Search for the cell housing the specified text and yield its (X, Y) center coordinate. 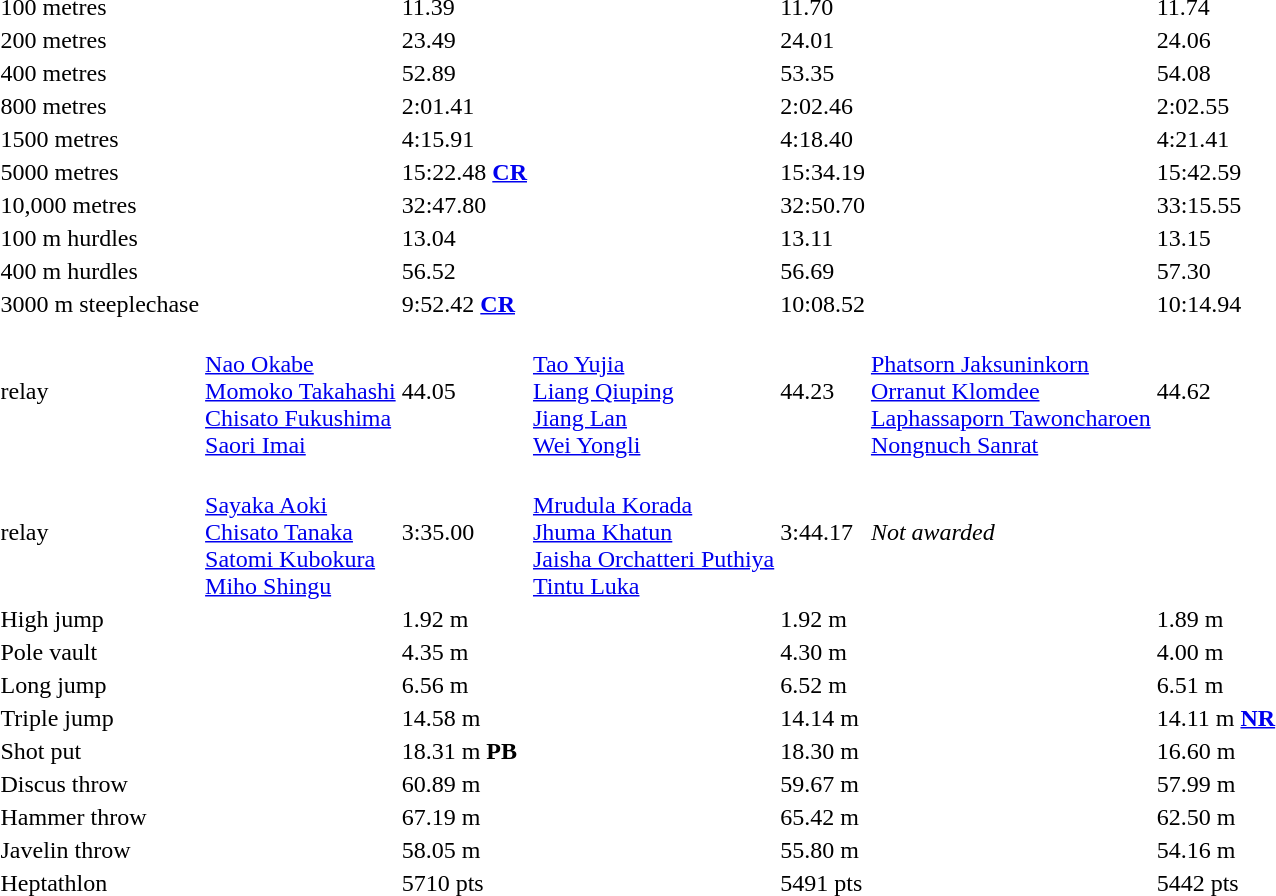
44.05 (464, 391)
18.31 m PB (464, 751)
9:52.42 CR (464, 304)
10:08.52 (823, 304)
59.67 m (823, 784)
58.05 m (464, 850)
6.52 m (823, 685)
Tao YujiaLiang QiupingJiang LanWei Yongli (653, 391)
32:47.80 (464, 205)
60.89 m (464, 784)
57.30 (1216, 271)
44.23 (823, 391)
4.00 m (1216, 652)
53.35 (823, 73)
1.89 m (1216, 619)
16.60 m (1216, 751)
24.01 (823, 40)
2:02.46 (823, 106)
Not awarded (1010, 532)
56.69 (823, 271)
52.89 (464, 73)
6.51 m (1216, 685)
57.99 m (1216, 784)
65.42 m (823, 817)
56.52 (464, 271)
4:15.91 (464, 139)
4:18.40 (823, 139)
14.58 m (464, 718)
Sayaka AokiChisato TanakaSatomi KubokuraMiho Shingu (301, 532)
4:21.41 (1216, 139)
67.19 m (464, 817)
3:44.17 (823, 532)
23.49 (464, 40)
3:35.00 (464, 532)
32:50.70 (823, 205)
15:22.48 CR (464, 172)
6.56 m (464, 685)
4.35 m (464, 652)
2:02.55 (1216, 106)
24.06 (1216, 40)
33:15.55 (1216, 205)
10:14.94 (1216, 304)
Phatsorn JaksuninkornOrranut KlomdeeLaphassaporn TawoncharoenNongnuch Sanrat (1010, 391)
Nao OkabeMomoko TakahashiChisato FukushimaSaori Imai (301, 391)
14.14 m (823, 718)
18.30 m (823, 751)
4.30 m (823, 652)
54.16 m (1216, 850)
14.11 m NR (1216, 718)
13.15 (1216, 238)
55.80 m (823, 850)
13.11 (823, 238)
15:34.19 (823, 172)
15:42.59 (1216, 172)
2:01.41 (464, 106)
Mrudula KoradaJhuma KhatunJaisha Orchatteri PuthiyaTintu Luka (653, 532)
62.50 m (1216, 817)
13.04 (464, 238)
44.62 (1216, 391)
54.08 (1216, 73)
